Return [X, Y] of the center of cell containing provided text 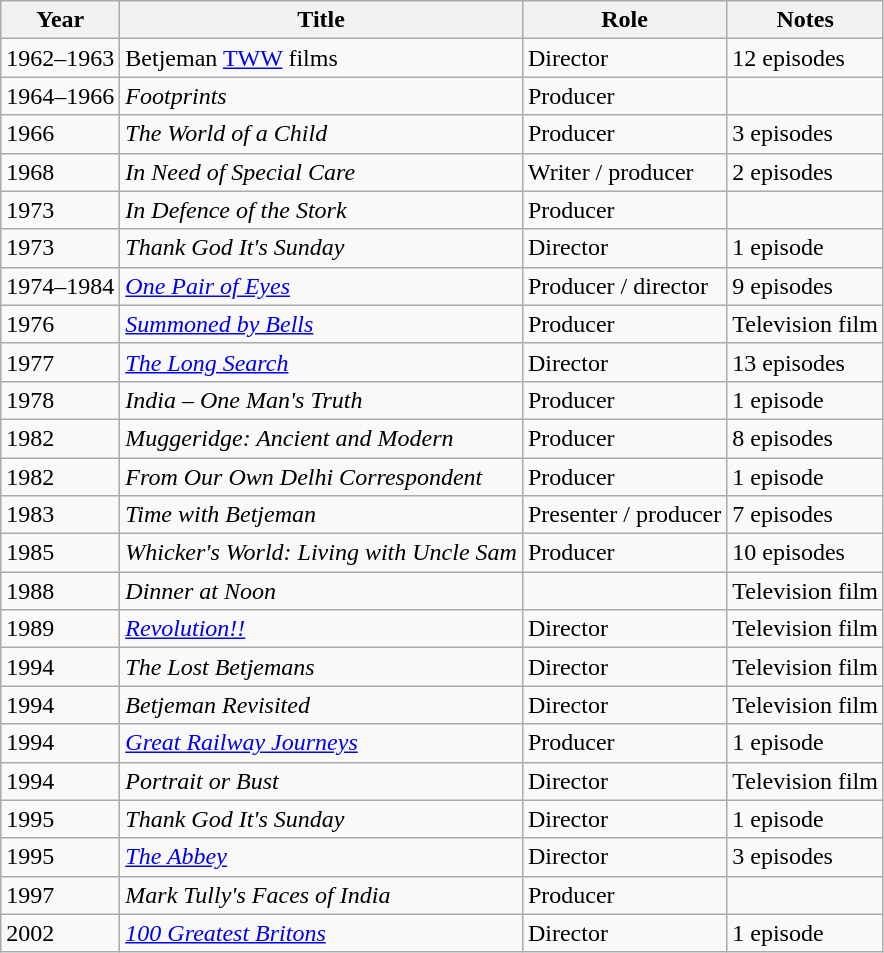
1983 [60, 515]
Betjeman TWW films [322, 58]
Presenter / producer [624, 515]
1968 [60, 172]
1978 [60, 400]
7 episodes [806, 515]
2002 [60, 933]
Portrait or Bust [322, 781]
Betjeman Revisited [322, 705]
Notes [806, 20]
1988 [60, 591]
The World of a Child [322, 134]
The Lost Betjemans [322, 667]
Title [322, 20]
Time with Betjeman [322, 515]
Dinner at Noon [322, 591]
1964–1966 [60, 96]
One Pair of Eyes [322, 286]
8 episodes [806, 438]
In Need of Special Care [322, 172]
Great Railway Journeys [322, 743]
Role [624, 20]
1966 [60, 134]
Whicker's World: Living with Uncle Sam [322, 553]
Mark Tully's Faces of India [322, 895]
Summoned by Bells [322, 324]
Writer / producer [624, 172]
Footprints [322, 96]
Producer / director [624, 286]
1977 [60, 362]
2 episodes [806, 172]
Year [60, 20]
The Abbey [322, 857]
Revolution!! [322, 629]
13 episodes [806, 362]
1976 [60, 324]
100 Greatest Britons [322, 933]
1997 [60, 895]
Muggeridge: Ancient and Modern [322, 438]
1989 [60, 629]
In Defence of the Stork [322, 210]
1962–1963 [60, 58]
The Long Search [322, 362]
10 episodes [806, 553]
1974–1984 [60, 286]
India – One Man's Truth [322, 400]
9 episodes [806, 286]
1985 [60, 553]
From Our Own Delhi Correspondent [322, 477]
12 episodes [806, 58]
